Pinpoint the cell where the given text exists, returning its [x, y] midpoint coordinate. 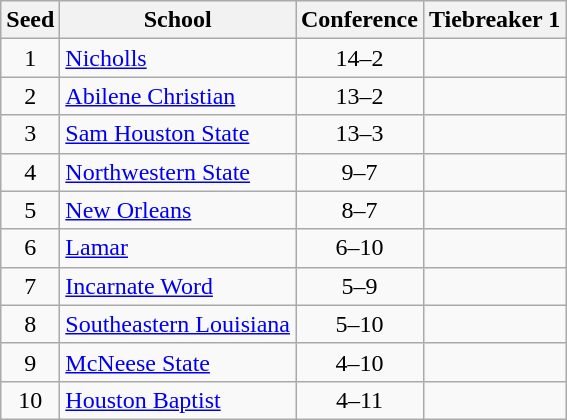
4–10 [360, 362]
4–11 [360, 400]
McNeese State [178, 362]
3 [30, 134]
Nicholls [178, 58]
5–10 [360, 324]
Southeastern Louisiana [178, 324]
8–7 [360, 210]
14–2 [360, 58]
8 [30, 324]
6 [30, 248]
9–7 [360, 172]
Incarnate Word [178, 286]
New Orleans [178, 210]
6–10 [360, 248]
4 [30, 172]
9 [30, 362]
10 [30, 400]
School [178, 20]
13–2 [360, 96]
Abilene Christian [178, 96]
Conference [360, 20]
7 [30, 286]
1 [30, 58]
2 [30, 96]
Seed [30, 20]
Houston Baptist [178, 400]
5–9 [360, 286]
13–3 [360, 134]
5 [30, 210]
Northwestern State [178, 172]
Sam Houston State [178, 134]
Lamar [178, 248]
Tiebreaker 1 [494, 20]
